Provide the (X, Y) coordinate of the cell's center where the given text is located.  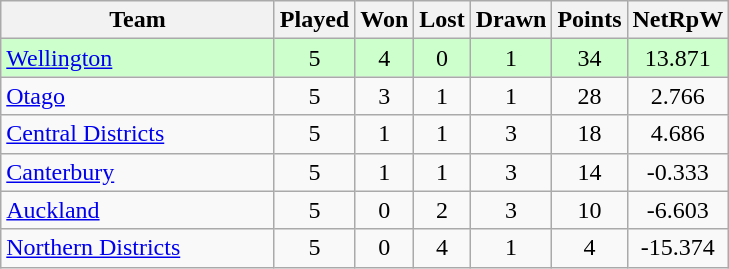
-6.603 (678, 210)
4.686 (678, 134)
Lost (442, 20)
Points (590, 20)
Won (384, 20)
-15.374 (678, 248)
14 (590, 172)
Played (314, 20)
Canterbury (138, 172)
18 (590, 134)
Northern Districts (138, 248)
NetRpW (678, 20)
Drawn (511, 20)
Central Districts (138, 134)
10 (590, 210)
Team (138, 20)
34 (590, 58)
Wellington (138, 58)
28 (590, 96)
Otago (138, 96)
13.871 (678, 58)
2 (442, 210)
-0.333 (678, 172)
Auckland (138, 210)
2.766 (678, 96)
